Provide the [x, y] coordinate of the cell's center where the given text is located.  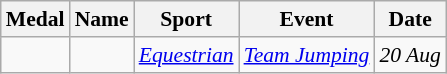
Medal [36, 19]
20 Aug [410, 55]
Sport [186, 19]
Name [102, 19]
Date [410, 19]
Event [307, 19]
Equestrian [186, 55]
Team Jumping [307, 55]
